Find where the given text appears and provide that cell's center as [x, y] coordinate. 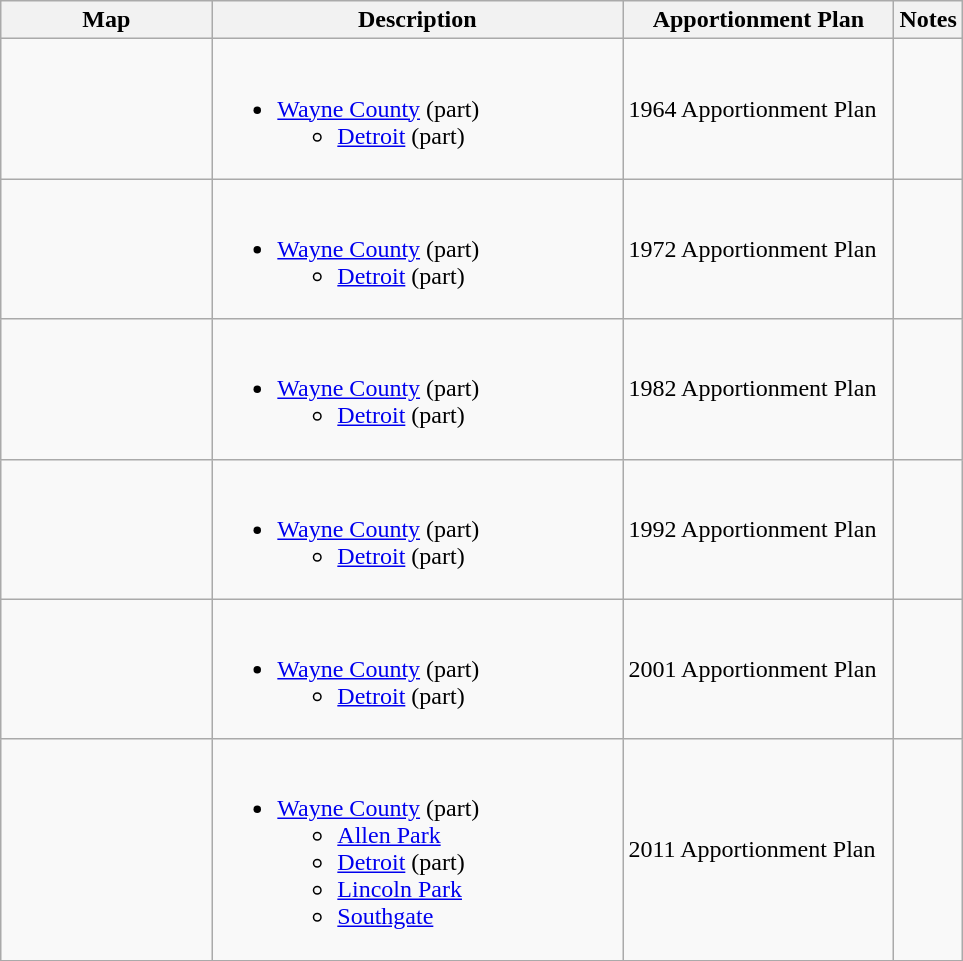
Map [106, 20]
2011 Apportionment Plan [758, 850]
Wayne County (part)Allen ParkDetroit (part)Lincoln ParkSouthgate [418, 850]
1982 Apportionment Plan [758, 389]
Notes [928, 20]
Apportionment Plan [758, 20]
2001 Apportionment Plan [758, 669]
1964 Apportionment Plan [758, 109]
1992 Apportionment Plan [758, 529]
Description [418, 20]
1972 Apportionment Plan [758, 249]
